Detect which cell encompasses the target text, then output its (x, y) center coordinate. 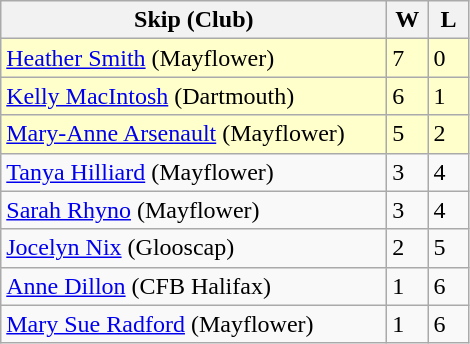
L (448, 20)
Jocelyn Nix (Glooscap) (194, 248)
Kelly MacIntosh (Dartmouth) (194, 96)
Skip (Club) (194, 20)
Anne Dillon (CFB Halifax) (194, 286)
Tanya Hilliard (Mayflower) (194, 172)
Heather Smith (Mayflower) (194, 58)
Mary-Anne Arsenault (Mayflower) (194, 134)
W (408, 20)
0 (448, 58)
7 (408, 58)
Sarah Rhyno (Mayflower) (194, 210)
Mary Sue Radford (Mayflower) (194, 324)
